Return (X, Y) of the center of cell containing provided text 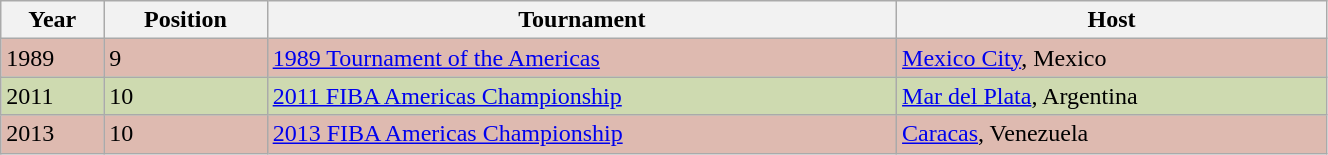
2013 FIBA Americas Championship (582, 134)
Caracas, Venezuela (1112, 134)
2011 FIBA Americas Championship (582, 96)
1989 (52, 58)
9 (186, 58)
Mar del Plata, Argentina (1112, 96)
Mexico City, Mexico (1112, 58)
Position (186, 20)
Tournament (582, 20)
2013 (52, 134)
2011 (52, 96)
Host (1112, 20)
1989 Tournament of the Americas (582, 58)
Year (52, 20)
